Capture the cell that displays the provided text and extract its [x, y] central coordinate. 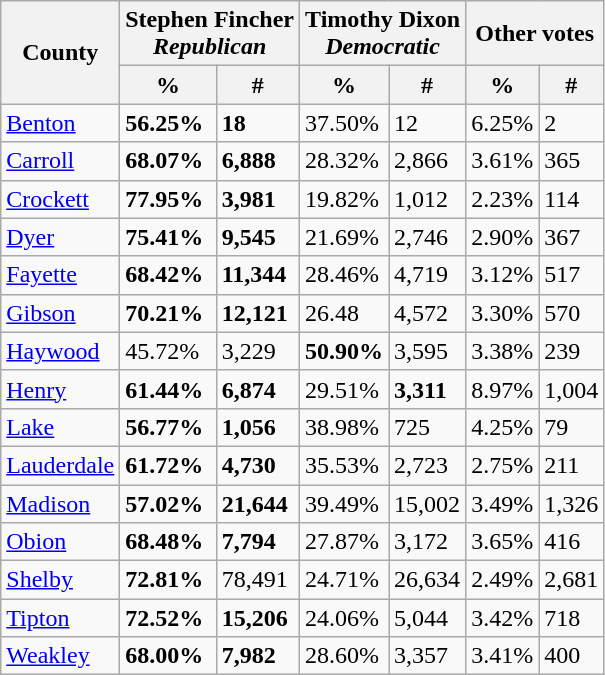
2,723 [428, 465]
2,746 [428, 237]
6,874 [258, 389]
12,121 [258, 313]
68.48% [168, 542]
2,681 [572, 580]
39.49% [344, 503]
239 [572, 351]
Fayette [60, 275]
Stephen FincherRepublican [210, 34]
21,644 [258, 503]
68.07% [168, 161]
Lake [60, 427]
Henry [60, 389]
367 [572, 237]
6.25% [502, 123]
Carroll [60, 161]
37.50% [344, 123]
3,311 [428, 389]
78,491 [258, 580]
3,981 [258, 199]
26.48 [344, 313]
718 [572, 618]
79 [572, 427]
15,206 [258, 618]
24.06% [344, 618]
45.72% [168, 351]
Benton [60, 123]
56.77% [168, 427]
72.52% [168, 618]
29.51% [344, 389]
68.42% [168, 275]
County [60, 52]
3.30% [502, 313]
56.25% [168, 123]
Shelby [60, 580]
3.38% [502, 351]
211 [572, 465]
3.61% [502, 161]
12 [428, 123]
26,634 [428, 580]
50.90% [344, 351]
Other votes [535, 34]
2,866 [428, 161]
3,229 [258, 351]
1,012 [428, 199]
Dyer [60, 237]
517 [572, 275]
70.21% [168, 313]
2.90% [502, 237]
11,344 [258, 275]
21.69% [344, 237]
1,056 [258, 427]
1,004 [572, 389]
35.53% [344, 465]
365 [572, 161]
3.41% [502, 656]
28.60% [344, 656]
3.65% [502, 542]
18 [258, 123]
15,002 [428, 503]
3.49% [502, 503]
400 [572, 656]
114 [572, 199]
2.23% [502, 199]
3,172 [428, 542]
4,719 [428, 275]
3,595 [428, 351]
77.95% [168, 199]
570 [572, 313]
9,545 [258, 237]
5,044 [428, 618]
7,794 [258, 542]
1,326 [572, 503]
Gibson [60, 313]
75.41% [168, 237]
Weakley [60, 656]
4.25% [502, 427]
72.81% [168, 580]
4,730 [258, 465]
3.12% [502, 275]
68.00% [168, 656]
28.46% [344, 275]
61.44% [168, 389]
38.98% [344, 427]
7,982 [258, 656]
Crockett [60, 199]
6,888 [258, 161]
Lauderdale [60, 465]
24.71% [344, 580]
Haywood [60, 351]
Obion [60, 542]
725 [428, 427]
2.49% [502, 580]
3.42% [502, 618]
19.82% [344, 199]
2.75% [502, 465]
2 [572, 123]
27.87% [344, 542]
28.32% [344, 161]
416 [572, 542]
4,572 [428, 313]
3,357 [428, 656]
Madison [60, 503]
8.97% [502, 389]
61.72% [168, 465]
Tipton [60, 618]
57.02% [168, 503]
Timothy DixonDemocratic [382, 34]
